Output the [X, Y] coordinate of the center of the cell containing the given text.  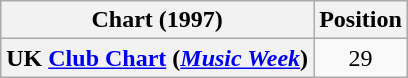
Position [361, 20]
29 [361, 58]
UK Club Chart (Music Week) [158, 58]
Chart (1997) [158, 20]
